Detect which cell encompasses the target text, then output its [X, Y] center coordinate. 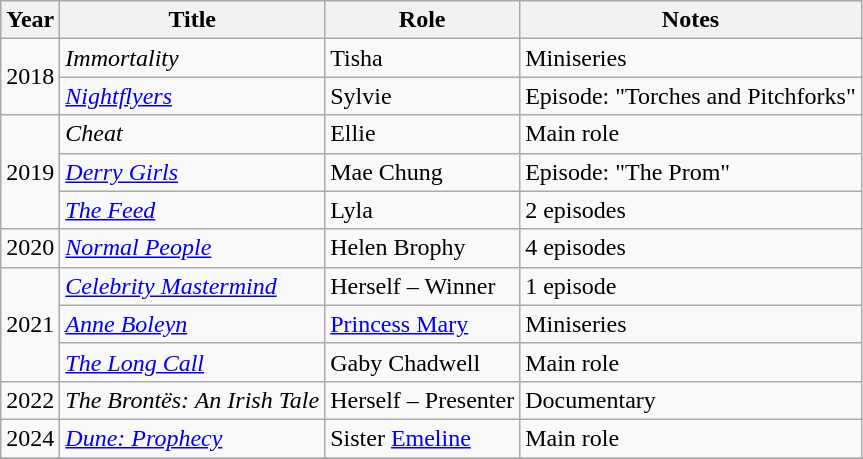
Normal People [192, 248]
Role [422, 20]
Notes [691, 20]
Herself – Presenter [422, 400]
2024 [30, 438]
2 episodes [691, 210]
Gaby Chadwell [422, 362]
Herself – Winner [422, 286]
Dune: Prophecy [192, 438]
2019 [30, 172]
Helen Brophy [422, 248]
4 episodes [691, 248]
1 episode [691, 286]
2018 [30, 77]
Episode: "Torches and Pitchforks" [691, 96]
Sister Emeline [422, 438]
Immortality [192, 58]
Episode: "The Prom" [691, 172]
Nightflyers [192, 96]
Tisha [422, 58]
Celebrity Mastermind [192, 286]
2022 [30, 400]
The Feed [192, 210]
Lyla [422, 210]
Cheat [192, 134]
Sylvie [422, 96]
Princess Mary [422, 324]
Year [30, 20]
Ellie [422, 134]
Title [192, 20]
The Long Call [192, 362]
2020 [30, 248]
Anne Boleyn [192, 324]
2021 [30, 324]
Documentary [691, 400]
Derry Girls [192, 172]
The Brontës: An Irish Tale [192, 400]
Mae Chung [422, 172]
